For the text-containing cell, return its midpoint in (x, y) coordinate format. 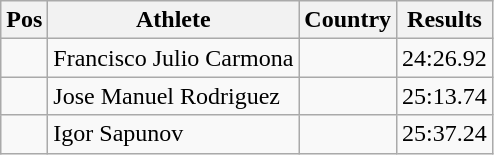
Francisco Julio Carmona (174, 58)
25:13.74 (445, 96)
Athlete (174, 20)
25:37.24 (445, 134)
Results (445, 20)
Igor Sapunov (174, 134)
Jose Manuel Rodriguez (174, 96)
Pos (24, 20)
24:26.92 (445, 58)
Country (348, 20)
